Find where the given text appears and provide that cell's center as (X, Y) coordinate. 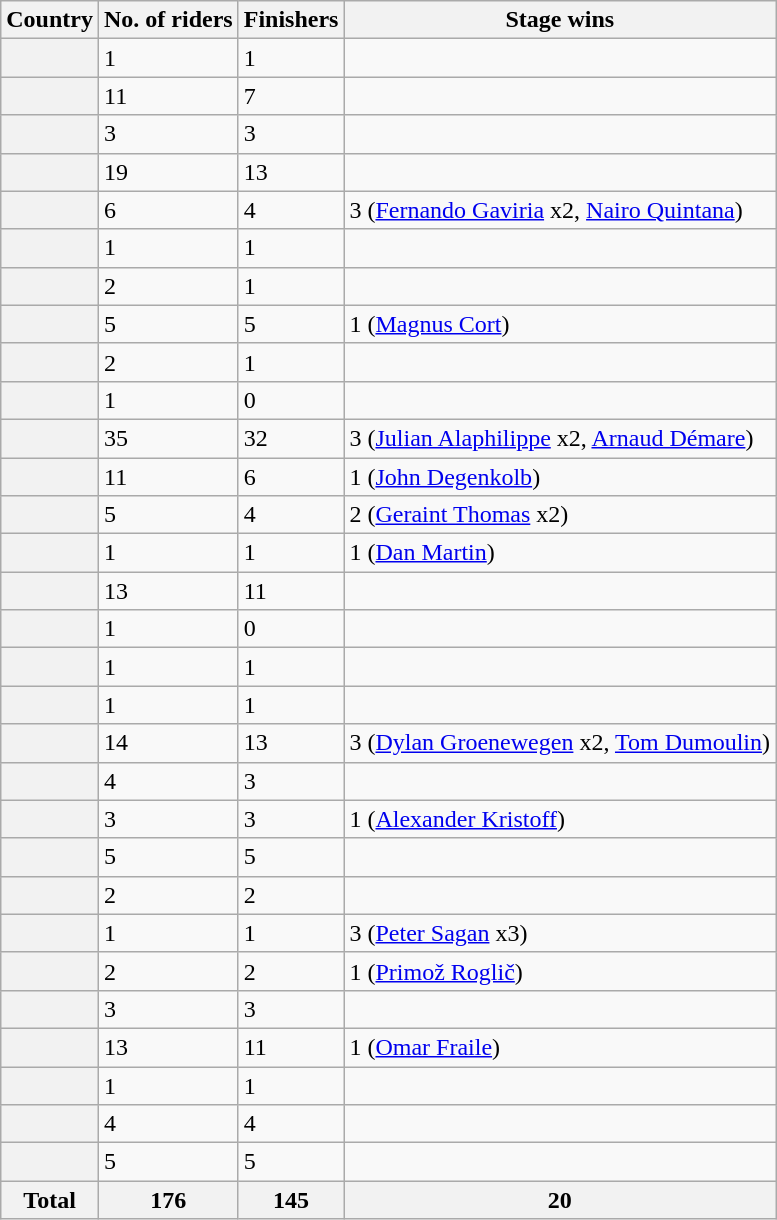
No. of riders (168, 20)
176 (168, 1200)
3 (Peter Sagan x3) (560, 933)
32 (291, 438)
35 (168, 438)
3 (Dylan Groenewegen x2, Tom Dumoulin) (560, 743)
1 (Omar Fraile) (560, 1047)
19 (168, 172)
2 (Geraint Thomas x2) (560, 515)
1 (Magnus Cort) (560, 324)
1 (John Degenkolb) (560, 477)
7 (291, 96)
3 (Julian Alaphilippe x2, Arnaud Démare) (560, 438)
Country (50, 20)
Stage wins (560, 20)
14 (168, 743)
1 (Primož Roglič) (560, 971)
3 (Fernando Gaviria x2, Nairo Quintana) (560, 210)
145 (291, 1200)
Finishers (291, 20)
Total (50, 1200)
1 (Dan Martin) (560, 553)
20 (560, 1200)
1 (Alexander Kristoff) (560, 819)
